From the cell containing the given text, extract its center point as (X, Y) coordinate. 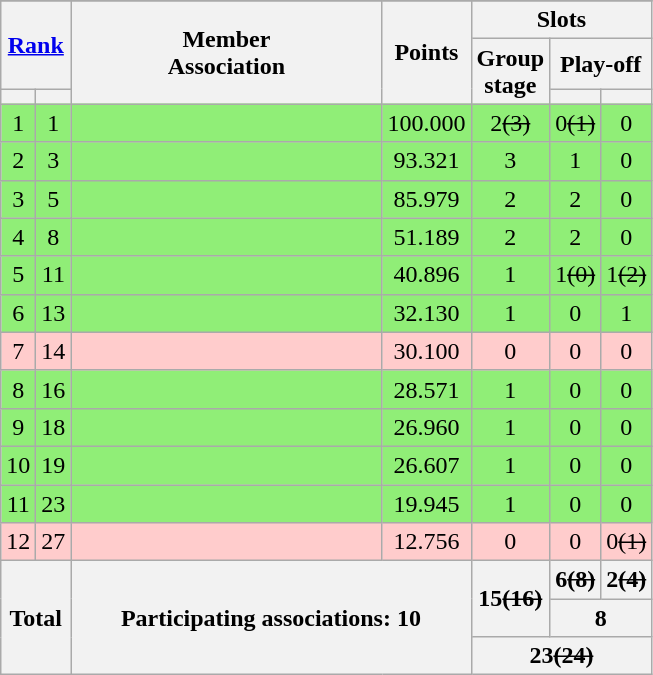
MemberAssociation (226, 52)
9 (18, 427)
30.100 (426, 351)
16 (54, 389)
6(8) (576, 580)
100.000 (426, 123)
23 (54, 503)
14 (54, 351)
12.756 (426, 542)
13 (54, 313)
1(0) (576, 275)
32.130 (426, 313)
12 (18, 542)
7 (18, 351)
18 (54, 427)
6 (18, 313)
26.607 (426, 465)
10 (18, 465)
2(3) (510, 123)
1(2) (626, 275)
Total (36, 618)
Groupstage (510, 72)
23(24) (562, 656)
28.571 (426, 389)
Participating associations: 10 (271, 618)
40.896 (426, 275)
85.979 (426, 199)
Points (426, 52)
26.960 (426, 427)
4 (18, 237)
27 (54, 542)
51.189 (426, 237)
Rank (36, 45)
15(16) (510, 599)
93.321 (426, 161)
19 (54, 465)
Slots (562, 20)
19.945 (426, 503)
Play-off (601, 64)
2(4) (626, 580)
